Identify which cell holds the provided text, then report its (x, y) central coordinate. 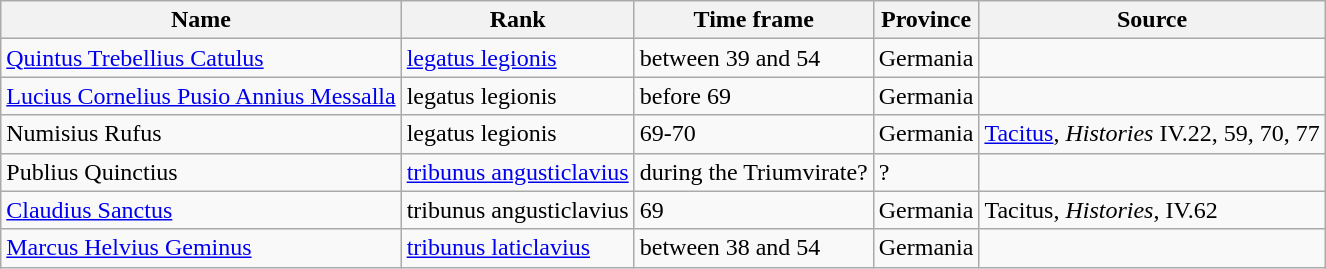
between 39 and 54 (754, 58)
Tacitus, Histories, IV.62 (1152, 210)
69 (754, 210)
Claudius Sanctus (201, 210)
Rank (518, 20)
during the Triumvirate? (754, 172)
Numisius Rufus (201, 134)
Marcus Helvius Geminus (201, 248)
Quintus Trebellius Catulus (201, 58)
before 69 (754, 96)
Tacitus, Histories IV.22, 59, 70, 77 (1152, 134)
between 38 and 54 (754, 248)
Time frame (754, 20)
69-70 (754, 134)
Source (1152, 20)
? (926, 172)
Publius Quinctius (201, 172)
Province (926, 20)
tribunus laticlavius (518, 248)
Lucius Cornelius Pusio Annius Messalla (201, 96)
Name (201, 20)
